Pinpoint the cell where the given text exists, returning its (X, Y) midpoint coordinate. 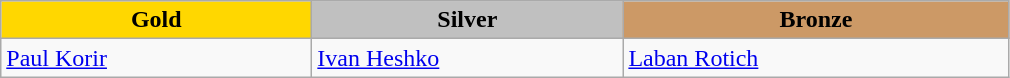
Ivan Heshko (468, 58)
Gold (156, 20)
Paul Korir (156, 58)
Laban Rotich (816, 58)
Silver (468, 20)
Bronze (816, 20)
